Provide the [X, Y] coordinate of the cell's center where the given text is located.  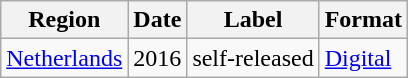
Label [253, 20]
Region [64, 20]
Netherlands [64, 58]
Date [158, 20]
Digital [363, 58]
self-released [253, 58]
Format [363, 20]
2016 [158, 58]
